Pinpoint the cell where the given text exists, returning its [X, Y] midpoint coordinate. 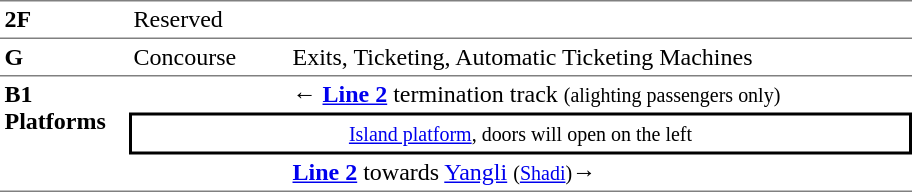
G [64, 58]
2F [64, 19]
Island platform, doors will open on the left [520, 133]
Line 2 towards Yangli (Shadi)→ [600, 173]
B1Platforms [64, 134]
Reserved [208, 19]
Exits, Ticketing, Automatic Ticketing Machines [600, 58]
← Line 2 termination track (alighting passengers only) [600, 94]
Concourse [208, 58]
